Return (X, Y) of the center of cell containing provided text 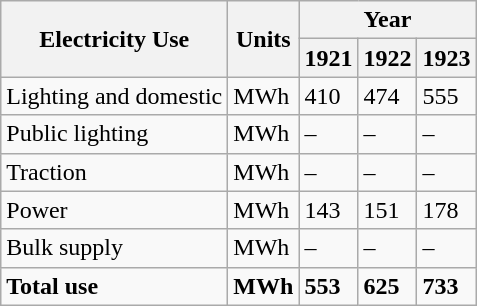
Units (264, 39)
410 (328, 96)
Total use (114, 286)
Public lighting (114, 134)
Traction (114, 172)
Electricity Use (114, 39)
143 (328, 210)
Lighting and domestic (114, 96)
Power (114, 210)
151 (388, 210)
474 (388, 96)
625 (388, 286)
733 (446, 286)
1923 (446, 58)
1921 (328, 58)
555 (446, 96)
Bulk supply (114, 248)
178 (446, 210)
1922 (388, 58)
553 (328, 286)
Year (388, 20)
